Pinpoint the cell where the given text exists, returning its (x, y) midpoint coordinate. 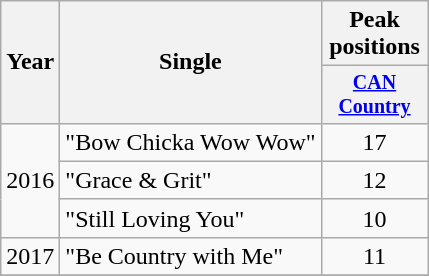
10 (374, 218)
Peak positions (374, 34)
2017 (30, 256)
"Still Loving You" (190, 218)
12 (374, 180)
Year (30, 62)
"Be Country with Me" (190, 256)
"Bow Chicka Wow Wow" (190, 142)
"Grace & Grit" (190, 180)
CAN Country (374, 94)
Single (190, 62)
11 (374, 256)
2016 (30, 180)
17 (374, 142)
